Output the [X, Y] coordinate of the center of the cell containing the given text.  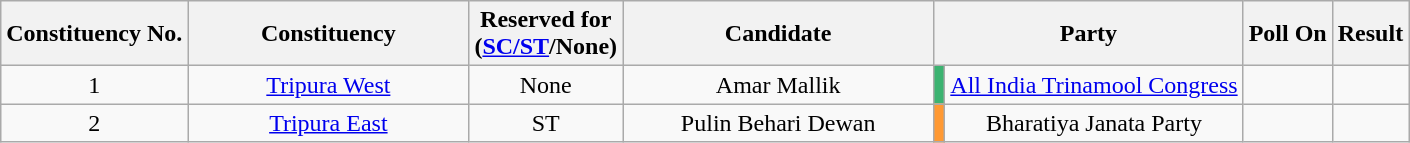
Party [1088, 34]
All India Trinamool Congress [1094, 85]
2 [94, 123]
Tripura East [328, 123]
1 [94, 85]
Constituency No. [94, 34]
Bharatiya Janata Party [1094, 123]
Result [1370, 34]
Pulin Behari Dewan [778, 123]
ST [546, 123]
None [546, 85]
Poll On [1288, 34]
Amar Mallik [778, 85]
Reserved for(SC/ST/None) [546, 34]
Constituency [328, 34]
Candidate [778, 34]
Tripura West [328, 85]
